Return the (x, y) coordinate for the center point of the cell that contains the specified text.  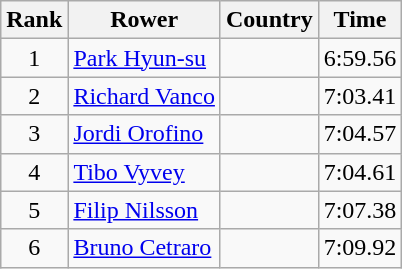
Country (269, 20)
6:59.56 (360, 58)
Jordi Orofino (144, 134)
4 (34, 172)
3 (34, 134)
Time (360, 20)
7:07.38 (360, 210)
5 (34, 210)
7:04.57 (360, 134)
Rower (144, 20)
Filip Nilsson (144, 210)
Richard Vanco (144, 96)
Tibo Vyvey (144, 172)
7:04.61 (360, 172)
Park Hyun-su (144, 58)
6 (34, 248)
7:09.92 (360, 248)
7:03.41 (360, 96)
2 (34, 96)
Rank (34, 20)
Bruno Cetraro (144, 248)
1 (34, 58)
